Provide the [X, Y] coordinate of the cell's center where the given text is located.  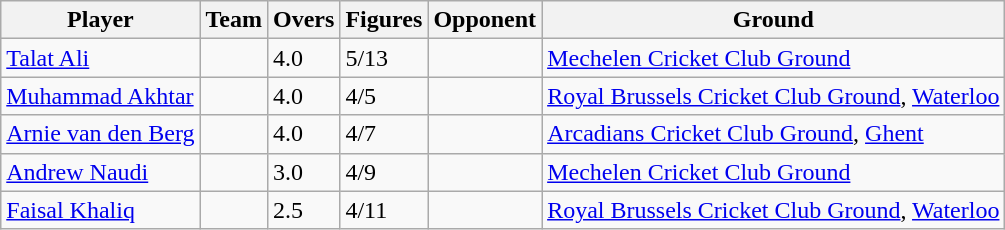
4/11 [384, 210]
2.5 [304, 210]
Andrew Naudi [100, 172]
Figures [384, 20]
3.0 [304, 172]
Opponent [485, 20]
Overs [304, 20]
4/5 [384, 96]
Team [234, 20]
Arcadians Cricket Club Ground, Ghent [774, 134]
4/7 [384, 134]
5/13 [384, 58]
Ground [774, 20]
Talat Ali [100, 58]
4/9 [384, 172]
Muhammad Akhtar [100, 96]
Arnie van den Berg [100, 134]
Player [100, 20]
Faisal Khaliq [100, 210]
